Output the (x, y) coordinate of the center of the cell containing the given text.  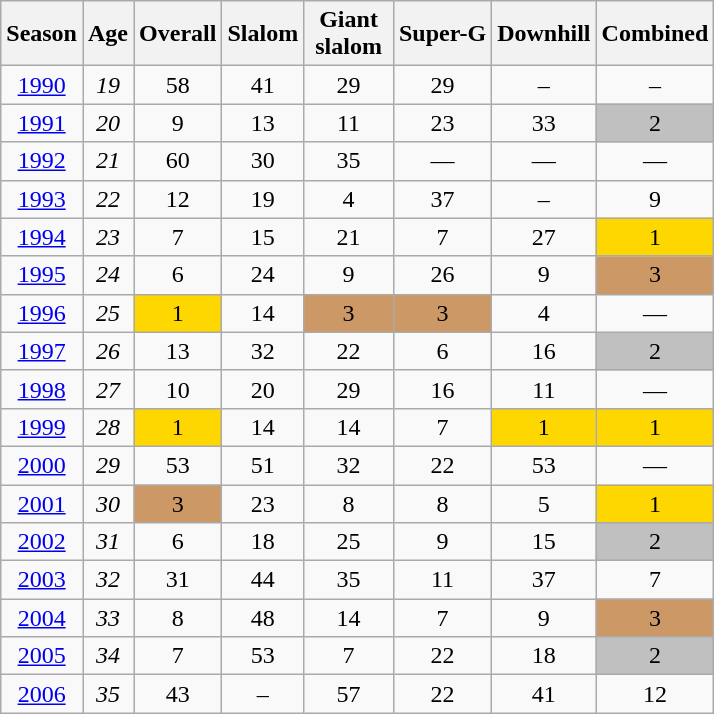
1991 (42, 123)
57 (349, 694)
Age (108, 34)
2002 (42, 542)
1999 (42, 427)
Overall (178, 34)
Super-G (442, 34)
60 (178, 161)
Downhill (544, 34)
2001 (42, 503)
Season (42, 34)
1994 (42, 237)
10 (178, 389)
48 (263, 618)
44 (263, 580)
43 (178, 694)
2000 (42, 465)
1995 (42, 275)
1992 (42, 161)
1993 (42, 199)
2006 (42, 694)
28 (108, 427)
34 (108, 656)
Slalom (263, 34)
51 (263, 465)
5 (544, 503)
2003 (42, 580)
2004 (42, 618)
1996 (42, 313)
2005 (42, 656)
58 (178, 85)
1990 (42, 85)
Combined (655, 34)
1998 (42, 389)
Giant slalom (349, 34)
1997 (42, 351)
